Extract the (x, y) coordinate from the center of the cell holding the provided text.  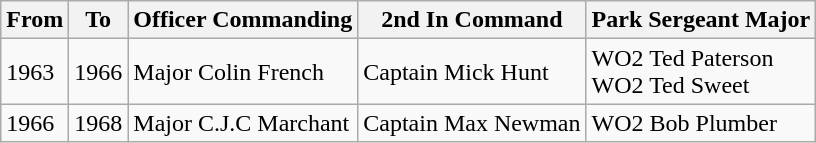
1968 (98, 123)
WO2 Bob Plumber (701, 123)
Captain Mick Hunt (472, 72)
Officer Commanding (243, 20)
Major C.J.C Marchant (243, 123)
WO2 Ted PatersonWO2 Ted Sweet (701, 72)
2nd In Command (472, 20)
Major Colin French (243, 72)
1963 (35, 72)
Park Sergeant Major (701, 20)
From (35, 20)
To (98, 20)
Captain Max Newman (472, 123)
